Scan for the cell matching the given text and deliver its (x, y) coordinate at center. 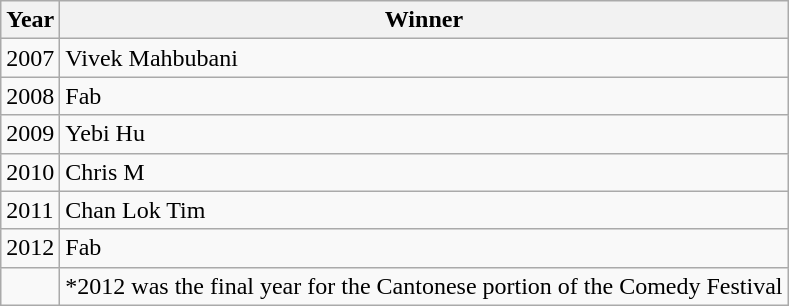
Vivek Mahbubani (424, 58)
2009 (30, 134)
Chan Lok Tim (424, 210)
*2012 was the final year for the Cantonese portion of the Comedy Festival (424, 286)
2007 (30, 58)
Year (30, 20)
Winner (424, 20)
2008 (30, 96)
2011 (30, 210)
2012 (30, 248)
2010 (30, 172)
Chris M (424, 172)
Yebi Hu (424, 134)
